Pinpoint the cell where the given text exists, returning its [X, Y] midpoint coordinate. 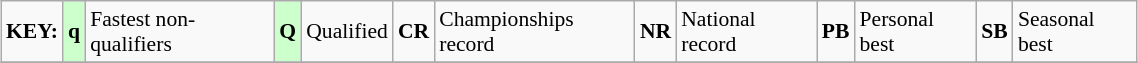
Championships record [534, 32]
CR [414, 32]
Q [288, 32]
Personal best [916, 32]
Qualified [347, 32]
Seasonal best [1075, 32]
Fastest non-qualifiers [180, 32]
PB [836, 32]
National record [746, 32]
SB [994, 32]
NR [656, 32]
KEY: [32, 32]
q [74, 32]
